Return (x, y) of the center of cell containing provided text 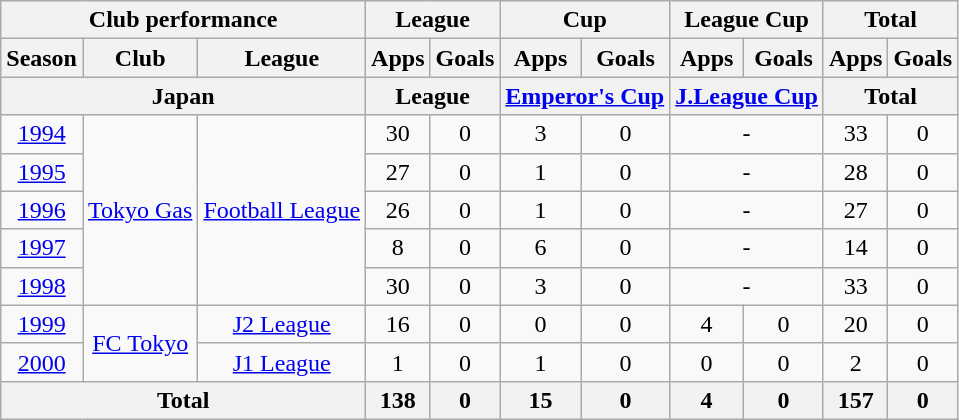
J.League Cup (747, 96)
1999 (42, 324)
Cup (585, 20)
Football League (282, 210)
2 (855, 362)
138 (398, 400)
Season (42, 58)
1997 (42, 248)
Club performance (184, 20)
Emperor's Cup (585, 96)
28 (855, 172)
2000 (42, 362)
6 (541, 248)
1996 (42, 210)
1995 (42, 172)
16 (398, 324)
Japan (184, 96)
FC Tokyo (140, 343)
Club (140, 58)
20 (855, 324)
Tokyo Gas (140, 210)
J1 League (282, 362)
1994 (42, 134)
15 (541, 400)
League Cup (747, 20)
8 (398, 248)
J2 League (282, 324)
1998 (42, 286)
157 (855, 400)
14 (855, 248)
26 (398, 210)
